From the cell containing the given text, extract its center point as [x, y] coordinate. 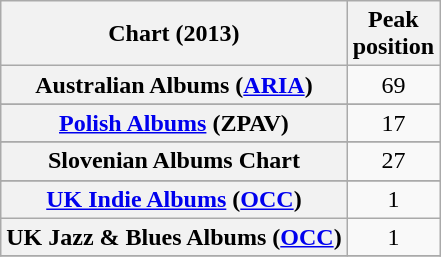
Chart (2013) [174, 34]
69 [393, 85]
27 [393, 161]
UK Jazz & Blues Albums (OCC) [174, 237]
Polish Albums (ZPAV) [174, 123]
17 [393, 123]
Australian Albums (ARIA) [174, 85]
Peakposition [393, 34]
UK Indie Albums (OCC) [174, 199]
Slovenian Albums Chart [174, 161]
